Output the [X, Y] coordinate of the center of the cell containing the given text.  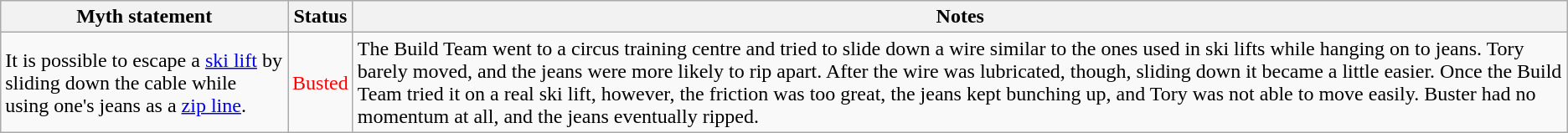
Notes [960, 17]
Status [321, 17]
Myth statement [144, 17]
It is possible to escape a ski lift by sliding down the cable while using one's jeans as a zip line. [144, 82]
Busted [321, 82]
